Identify which cell holds the provided text, then report its (X, Y) central coordinate. 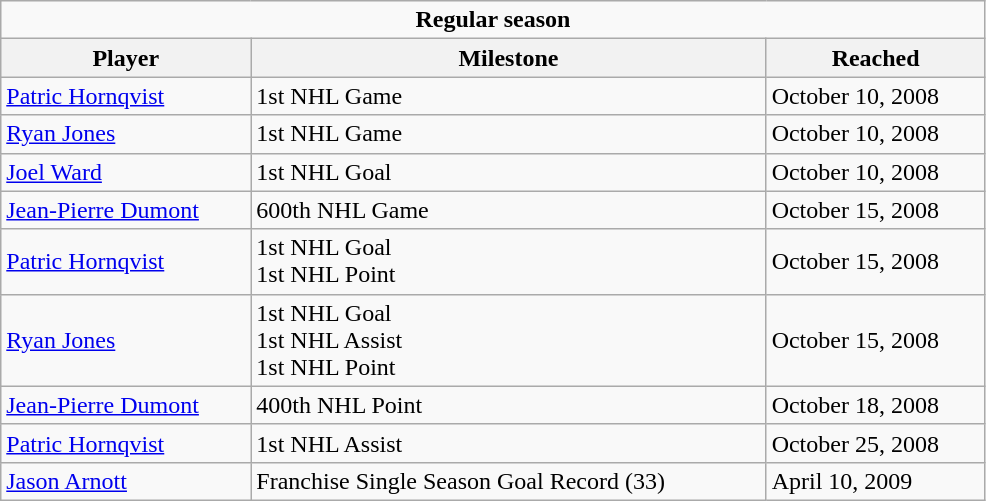
600th NHL Game (508, 210)
1st NHL Goal1st NHL Assist1st NHL Point (508, 340)
400th NHL Point (508, 405)
Milestone (508, 58)
1st NHL Goal1st NHL Point (508, 262)
Player (126, 58)
October 18, 2008 (876, 405)
Joel Ward (126, 172)
1st NHL Goal (508, 172)
October 25, 2008 (876, 443)
1st NHL Assist (508, 443)
Regular season (493, 20)
Franchise Single Season Goal Record (33) (508, 481)
Reached (876, 58)
April 10, 2009 (876, 481)
Jason Arnott (126, 481)
